Identify which cell holds the provided text, then report its [X, Y] central coordinate. 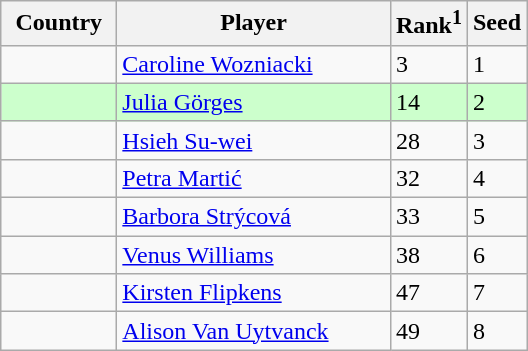
2 [496, 102]
14 [428, 102]
32 [428, 178]
Rank1 [428, 24]
Alison Van Uytvanck [254, 331]
6 [496, 255]
Petra Martić [254, 178]
Venus Williams [254, 255]
8 [496, 331]
Hsieh Su-wei [254, 140]
Kirsten Flipkens [254, 293]
Country [59, 24]
38 [428, 255]
5 [496, 217]
Player [254, 24]
Barbora Strýcová [254, 217]
47 [428, 293]
Caroline Wozniacki [254, 64]
1 [496, 64]
28 [428, 140]
33 [428, 217]
7 [496, 293]
Seed [496, 24]
49 [428, 331]
4 [496, 178]
Julia Görges [254, 102]
